Output the (x, y) coordinate of the center of the cell containing the given text.  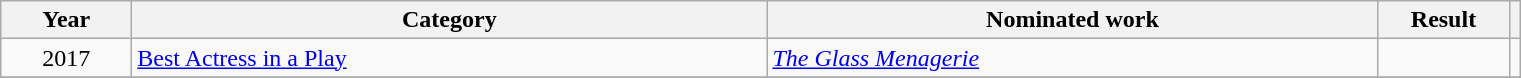
Best Actress in a Play (450, 58)
Result (1444, 20)
The Glass Menagerie (1072, 58)
Category (450, 20)
Nominated work (1072, 20)
2017 (66, 58)
Year (66, 20)
